Detect which cell encompasses the target text, then output its [X, Y] center coordinate. 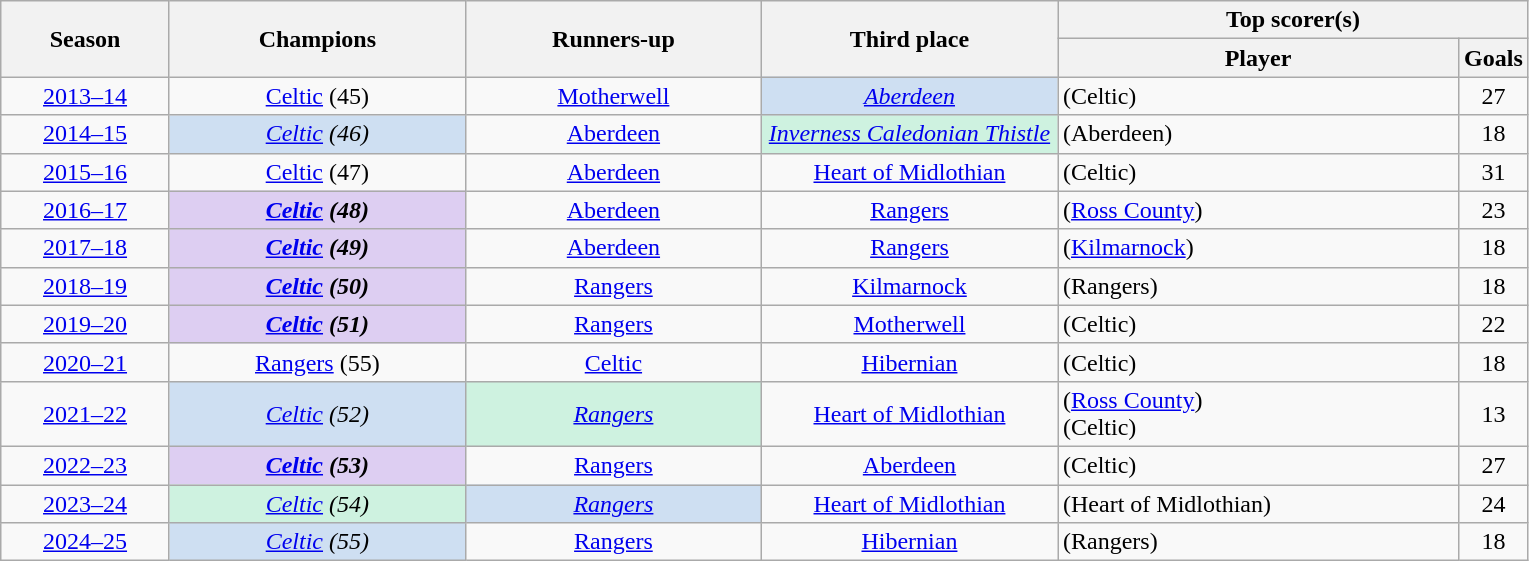
Celtic (50) [317, 286]
Celtic (55) [317, 542]
Champions [317, 39]
23 [1494, 210]
Inverness Caledonian Thistle [909, 134]
13 [1494, 414]
(Aberdeen) [1258, 134]
Celtic (47) [317, 172]
Celtic (48) [317, 210]
2021–22 [86, 414]
Goals [1494, 58]
Celtic (52) [317, 414]
Celtic (46) [317, 134]
Celtic (49) [317, 248]
(Ross County) [1258, 210]
Top scorer(s) [1294, 20]
Season [86, 39]
Rangers (55) [317, 362]
2014–15 [86, 134]
22 [1494, 324]
Runners-up [613, 39]
2024–25 [86, 542]
2015–16 [86, 172]
2022–23 [86, 465]
Celtic [613, 362]
24 [1494, 503]
Third place [909, 39]
Celtic (45) [317, 96]
31 [1494, 172]
2018–19 [86, 286]
(Kilmarnock) [1258, 248]
Celtic (54) [317, 503]
2023–24 [86, 503]
2016–17 [86, 210]
Kilmarnock [909, 286]
2013–14 [86, 96]
(Heart of Midlothian) [1258, 503]
Celtic (53) [317, 465]
2019–20 [86, 324]
Player [1258, 58]
2017–18 [86, 248]
2020–21 [86, 362]
Celtic (51) [317, 324]
(Ross County) (Celtic) [1258, 414]
